Locate the cell with the specified text and output its (x, y) center coordinate. 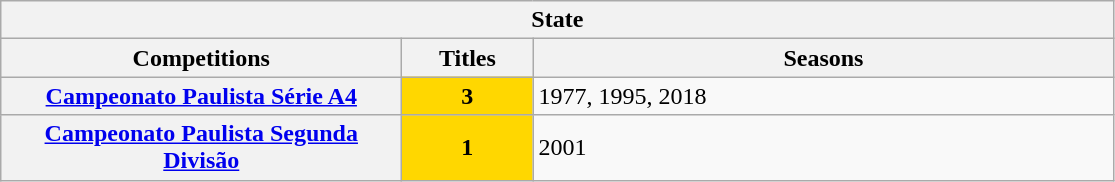
Seasons (824, 58)
State (558, 20)
Titles (468, 58)
3 (468, 96)
Competitions (202, 58)
1977, 1995, 2018 (824, 96)
2001 (824, 148)
1 (468, 148)
Campeonato Paulista Segunda Divisão (202, 148)
Campeonato Paulista Série A4 (202, 96)
